Return [X, Y] of the center of cell containing provided text 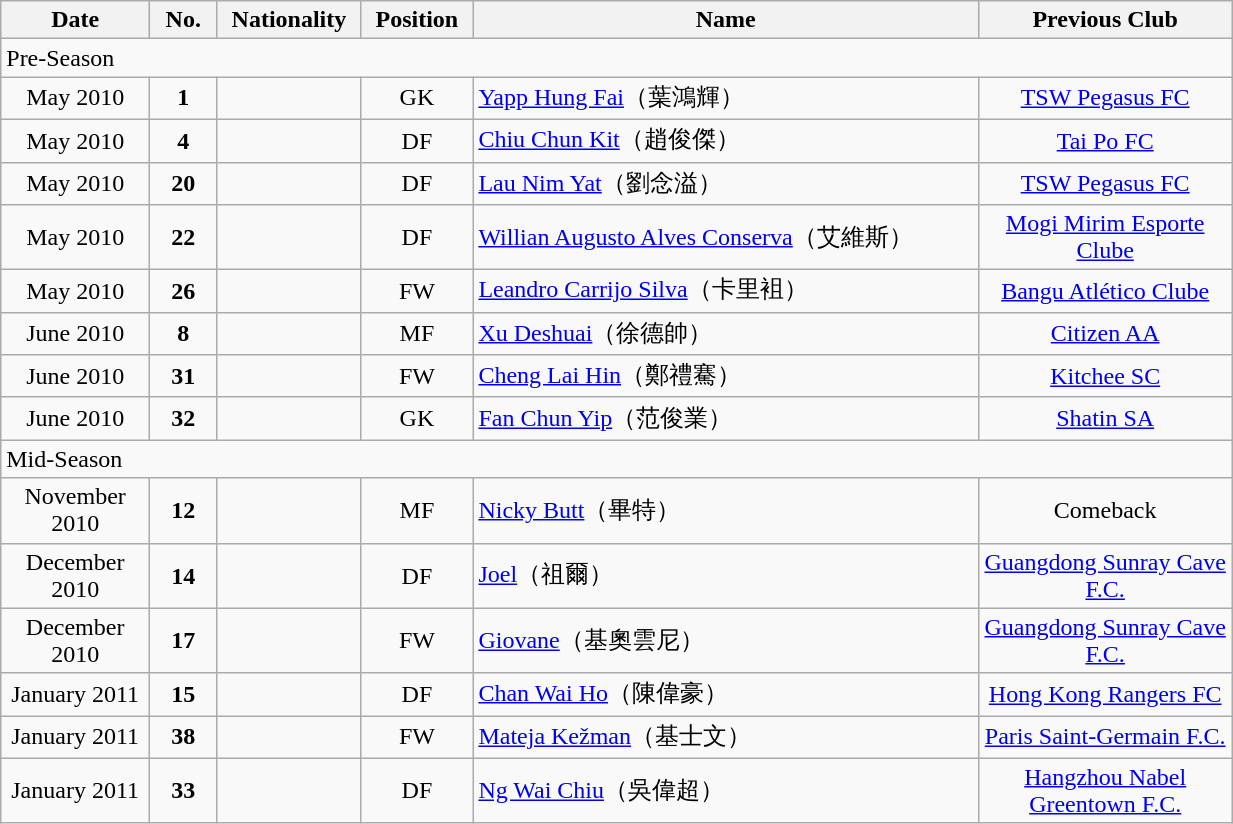
1 [184, 98]
Name [726, 20]
Giovane（基奧雲尼） [726, 640]
Yapp Hung Fai（葉鴻輝） [726, 98]
Chiu Chun Kit（趙俊傑） [726, 140]
Lau Nim Yat（劉念溢） [726, 184]
Leandro Carrijo Silva（卡里袓） [726, 292]
33 [184, 790]
Cheng Lai Hin（鄭禮騫） [726, 376]
Joel（祖爾） [726, 576]
26 [184, 292]
Nationality [289, 20]
Chan Wai Ho（陳偉豪） [726, 694]
38 [184, 738]
Nicky Butt（畢特） [726, 510]
17 [184, 640]
14 [184, 576]
Mid-Season [616, 459]
31 [184, 376]
8 [184, 334]
Xu Deshuai（徐德帥） [726, 334]
4 [184, 140]
Bangu Atlético Clube [1106, 292]
Kitchee SC [1106, 376]
Fan Chun Yip（范俊業） [726, 418]
Comeback [1106, 510]
Date [76, 20]
Citizen AA [1106, 334]
Paris Saint-Germain F.C. [1106, 738]
32 [184, 418]
Previous Club [1106, 20]
Pre-Season [616, 58]
Ng Wai Chiu（吳偉超） [726, 790]
15 [184, 694]
Hangzhou Nabel Greentown F.C. [1106, 790]
Position [417, 20]
22 [184, 238]
Mogi Mirim Esporte Clube [1106, 238]
12 [184, 510]
No. [184, 20]
Hong Kong Rangers FC [1106, 694]
Shatin SA [1106, 418]
Mateja Kežman（基士文） [726, 738]
November 2010 [76, 510]
20 [184, 184]
Willian Augusto Alves Conserva（艾維斯） [726, 238]
Tai Po FC [1106, 140]
